Pinpoint the cell where the given text exists, returning its [X, Y] midpoint coordinate. 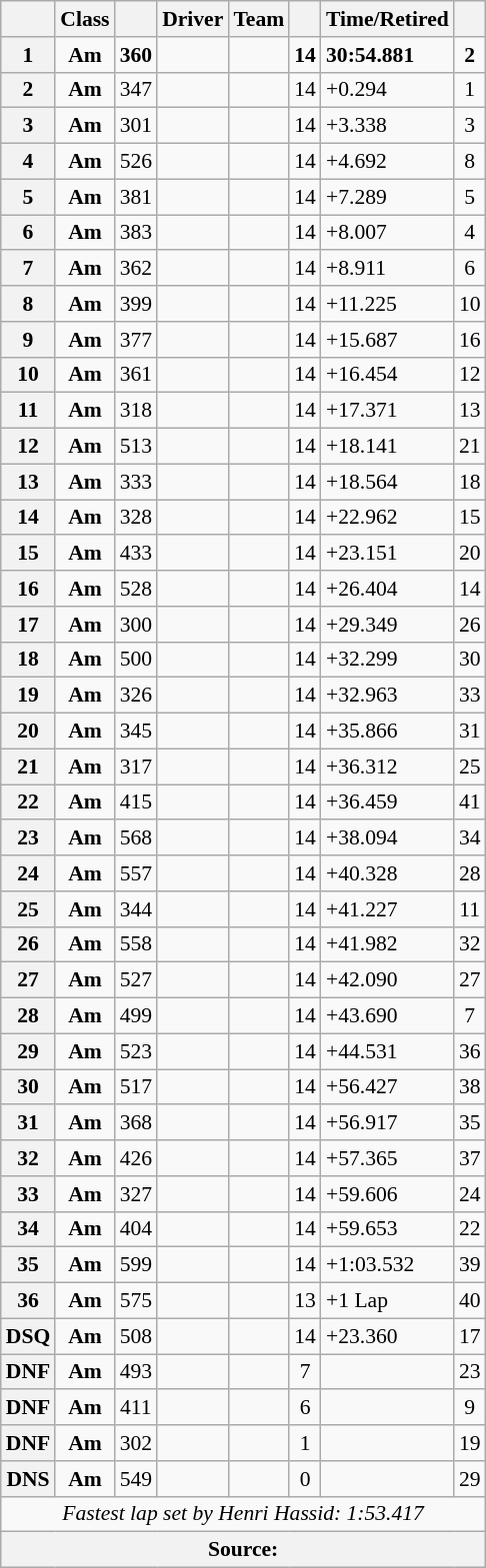
493 [136, 1372]
+18.564 [388, 482]
549 [136, 1479]
+1:03.532 [388, 1265]
+44.531 [388, 1051]
+42.090 [388, 980]
+23.151 [388, 554]
383 [136, 233]
38 [470, 1087]
399 [136, 304]
+36.459 [388, 802]
+41.227 [388, 909]
+17.371 [388, 411]
377 [136, 340]
+32.963 [388, 696]
DSQ [28, 1336]
30:54.881 [388, 55]
368 [136, 1123]
344 [136, 909]
+57.365 [388, 1158]
+8.911 [388, 269]
+36.312 [388, 767]
517 [136, 1087]
347 [136, 90]
568 [136, 838]
317 [136, 767]
+38.094 [388, 838]
Time/Retired [388, 19]
433 [136, 554]
426 [136, 1158]
526 [136, 162]
328 [136, 518]
+18.141 [388, 447]
345 [136, 732]
0 [305, 1479]
+22.962 [388, 518]
+56.427 [388, 1087]
333 [136, 482]
41 [470, 802]
+59.606 [388, 1194]
+16.454 [388, 375]
+59.653 [388, 1229]
+4.692 [388, 162]
500 [136, 660]
381 [136, 197]
+11.225 [388, 304]
37 [470, 1158]
+15.687 [388, 340]
327 [136, 1194]
557 [136, 873]
Driver [192, 19]
362 [136, 269]
+3.338 [388, 126]
Fastest lap set by Henri Hassid: 1:53.417 [244, 1514]
DNS [28, 1479]
+32.299 [388, 660]
302 [136, 1443]
+41.982 [388, 944]
300 [136, 625]
415 [136, 802]
523 [136, 1051]
+1 Lap [388, 1301]
575 [136, 1301]
+8.007 [388, 233]
404 [136, 1229]
39 [470, 1265]
+26.404 [388, 589]
+43.690 [388, 1016]
513 [136, 447]
Source: [244, 1550]
558 [136, 944]
528 [136, 589]
527 [136, 980]
+29.349 [388, 625]
+0.294 [388, 90]
411 [136, 1408]
318 [136, 411]
301 [136, 126]
+7.289 [388, 197]
40 [470, 1301]
+35.866 [388, 732]
508 [136, 1336]
+23.360 [388, 1336]
Team [258, 19]
Class [84, 19]
599 [136, 1265]
361 [136, 375]
+40.328 [388, 873]
+56.917 [388, 1123]
360 [136, 55]
499 [136, 1016]
326 [136, 696]
